Extract the (X, Y) coordinate from the center of the cell holding the provided text.  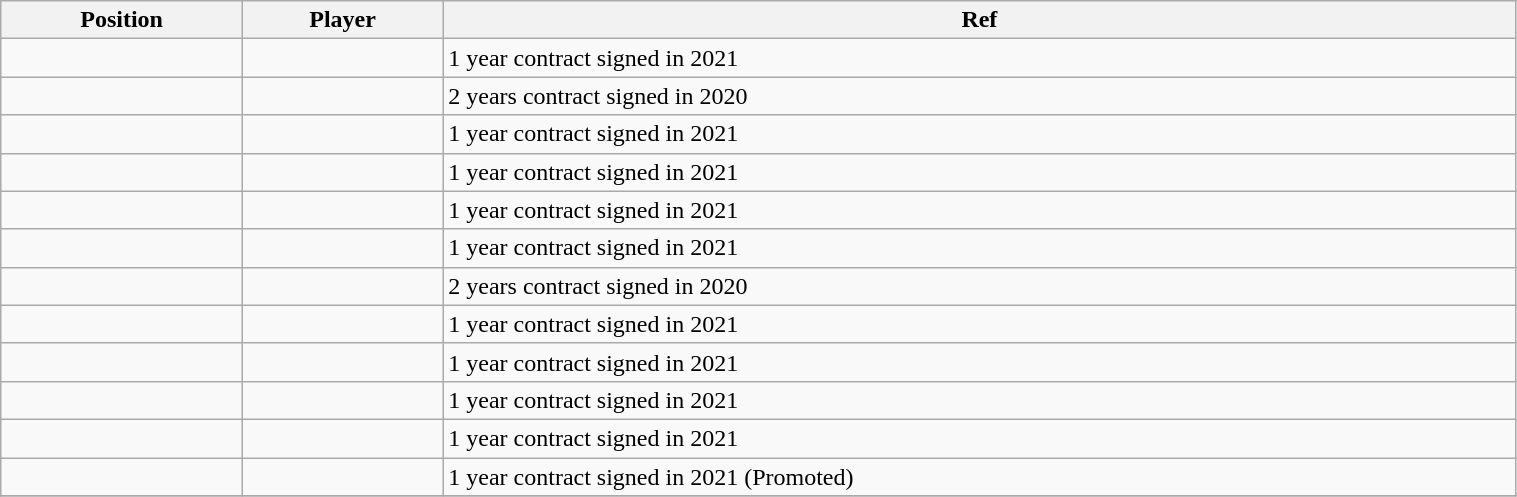
Player (342, 20)
Ref (980, 20)
Position (122, 20)
1 year contract signed in 2021 (Promoted) (980, 477)
